From the cell containing the given text, extract its center point as [X, Y] coordinate. 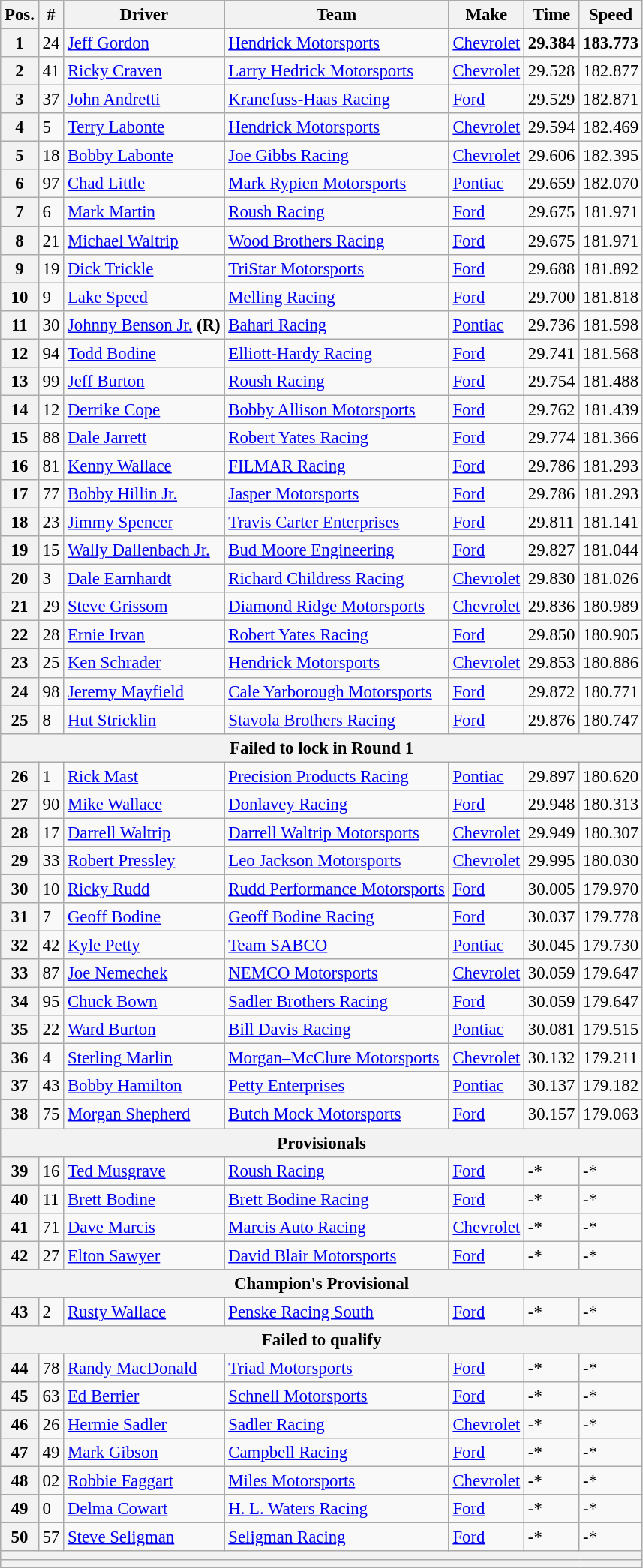
29.853 [552, 664]
20 [20, 579]
63 [51, 1396]
29.830 [552, 579]
Geoff Bodine [144, 917]
29.762 [552, 409]
30.081 [552, 1030]
Jeremy Mayfield [144, 691]
180.771 [611, 691]
57 [51, 1537]
Miles Motorsports [336, 1481]
180.886 [611, 664]
Time [552, 15]
40 [20, 1199]
Kyle Petty [144, 946]
180.747 [611, 720]
Melling Racing [336, 297]
Mark Martin [144, 212]
29.948 [552, 805]
29.384 [552, 43]
Penske Racing South [336, 1312]
Mark Gibson [144, 1453]
Ricky Craven [144, 71]
180.620 [611, 776]
David Blair Motorsports [336, 1255]
35 [20, 1030]
30.037 [552, 917]
Brett Bodine Racing [336, 1199]
Hut Stricklin [144, 720]
Johnny Benson Jr. (R) [144, 325]
Marcis Auto Racing [336, 1227]
John Andretti [144, 100]
Bobby Hillin Jr. [144, 494]
Make [486, 15]
Sterling Marlin [144, 1058]
29.754 [552, 382]
Jeff Gordon [144, 43]
Ed Berrier [144, 1396]
Terry Labonte [144, 127]
181.044 [611, 550]
FILMAR Racing [336, 466]
29.897 [552, 776]
Jasper Motorsports [336, 494]
Jeff Burton [144, 382]
Derrike Cope [144, 409]
77 [51, 494]
Triad Motorsports [336, 1368]
180.989 [611, 607]
Travis Carter Enterprises [336, 523]
34 [20, 1002]
Rick Mast [144, 776]
181.568 [611, 353]
Darrell Waltrip [144, 832]
30.005 [552, 889]
Team SABCO [336, 946]
Bobby Hamilton [144, 1087]
46 [20, 1425]
98 [51, 691]
71 [51, 1227]
180.307 [611, 832]
Jimmy Spencer [144, 523]
181.818 [611, 297]
95 [51, 1002]
30.132 [552, 1058]
179.515 [611, 1030]
44 [20, 1368]
Stavola Brothers Racing [336, 720]
Dick Trickle [144, 268]
180.905 [611, 635]
Dale Earnhardt [144, 579]
99 [51, 382]
Mike Wallace [144, 805]
Failed to lock in Round 1 [322, 748]
13 [20, 382]
31 [20, 917]
179.063 [611, 1114]
87 [51, 973]
02 [51, 1481]
45 [20, 1396]
Joe Nemechek [144, 973]
H. L. Waters Racing [336, 1509]
181.026 [611, 579]
Ernie Irvan [144, 635]
Team [336, 15]
180.030 [611, 861]
179.182 [611, 1087]
183.773 [611, 43]
39 [20, 1171]
Bud Moore Engineering [336, 550]
Sadler Racing [336, 1425]
Wally Dallenbach Jr. [144, 550]
182.070 [611, 184]
Robbie Faggart [144, 1481]
Lake Speed [144, 297]
182.877 [611, 71]
Kranefuss-Haas Racing [336, 100]
Wood Brothers Racing [336, 241]
29.850 [552, 635]
181.439 [611, 409]
182.395 [611, 156]
Mark Rypien Motorsports [336, 184]
47 [20, 1453]
30.045 [552, 946]
29.872 [552, 691]
50 [20, 1537]
Pos. [20, 15]
Driver [144, 15]
Speed [611, 15]
Chuck Bown [144, 1002]
Todd Bodine [144, 353]
Chad Little [144, 184]
29.529 [552, 100]
29.700 [552, 297]
Schnell Motorsports [336, 1396]
30.157 [552, 1114]
29.811 [552, 523]
29.606 [552, 156]
Bobby Labonte [144, 156]
Petty Enterprises [336, 1087]
Donlavey Racing [336, 805]
29.659 [552, 184]
Dave Marcis [144, 1227]
180.313 [611, 805]
29.736 [552, 325]
182.469 [611, 127]
Rusty Wallace [144, 1312]
Elliott-Hardy Racing [336, 353]
30.137 [552, 1087]
Randy MacDonald [144, 1368]
179.778 [611, 917]
Ward Burton [144, 1030]
Leo Jackson Motorsports [336, 861]
Michael Waltrip [144, 241]
29.995 [552, 861]
48 [20, 1481]
181.366 [611, 438]
Darrell Waltrip Motorsports [336, 832]
Rudd Performance Motorsports [336, 889]
97 [51, 184]
81 [51, 466]
181.141 [611, 523]
29.949 [552, 832]
Bobby Allison Motorsports [336, 409]
Robert Pressley [144, 861]
# [51, 15]
179.730 [611, 946]
Precision Products Racing [336, 776]
Sadler Brothers Racing [336, 1002]
Provisionals [322, 1143]
Diamond Ridge Motorsports [336, 607]
Kenny Wallace [144, 466]
181.598 [611, 325]
32 [20, 946]
Brett Bodine [144, 1199]
29.741 [552, 353]
Seligman Racing [336, 1537]
29.774 [552, 438]
14 [20, 409]
36 [20, 1058]
88 [51, 438]
Steve Seligman [144, 1537]
Bill Davis Racing [336, 1030]
Ricky Rudd [144, 889]
29.876 [552, 720]
Richard Childress Racing [336, 579]
NEMCO Motorsports [336, 973]
90 [51, 805]
TriStar Motorsports [336, 268]
Joe Gibbs Racing [336, 156]
Elton Sawyer [144, 1255]
Morgan–McClure Motorsports [336, 1058]
29.827 [552, 550]
Hermie Sadler [144, 1425]
94 [51, 353]
Geoff Bodine Racing [336, 917]
Butch Mock Motorsports [336, 1114]
Ted Musgrave [144, 1171]
182.871 [611, 100]
Campbell Racing [336, 1453]
Morgan Shepherd [144, 1114]
Ken Schrader [144, 664]
Champion's Provisional [322, 1284]
78 [51, 1368]
179.970 [611, 889]
Bahari Racing [336, 325]
181.488 [611, 382]
Dale Jarrett [144, 438]
29.836 [552, 607]
29.528 [552, 71]
Delma Cowart [144, 1509]
Larry Hedrick Motorsports [336, 71]
0 [51, 1509]
29.688 [552, 268]
75 [51, 1114]
Cale Yarborough Motorsports [336, 691]
181.892 [611, 268]
29.594 [552, 127]
179.211 [611, 1058]
Failed to qualify [322, 1340]
38 [20, 1114]
Steve Grissom [144, 607]
